Provide the [x, y] coordinate of the cell's center where the given text is located.  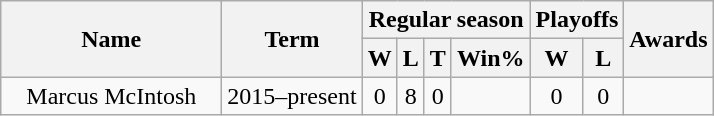
Awards [668, 39]
Win% [490, 58]
8 [410, 96]
Marcus McIntosh [112, 96]
Term [292, 39]
Regular season [446, 20]
T [438, 58]
2015–present [292, 96]
Playoffs [577, 20]
Name [112, 39]
